Search for the cell housing the specified text and yield its [x, y] center coordinate. 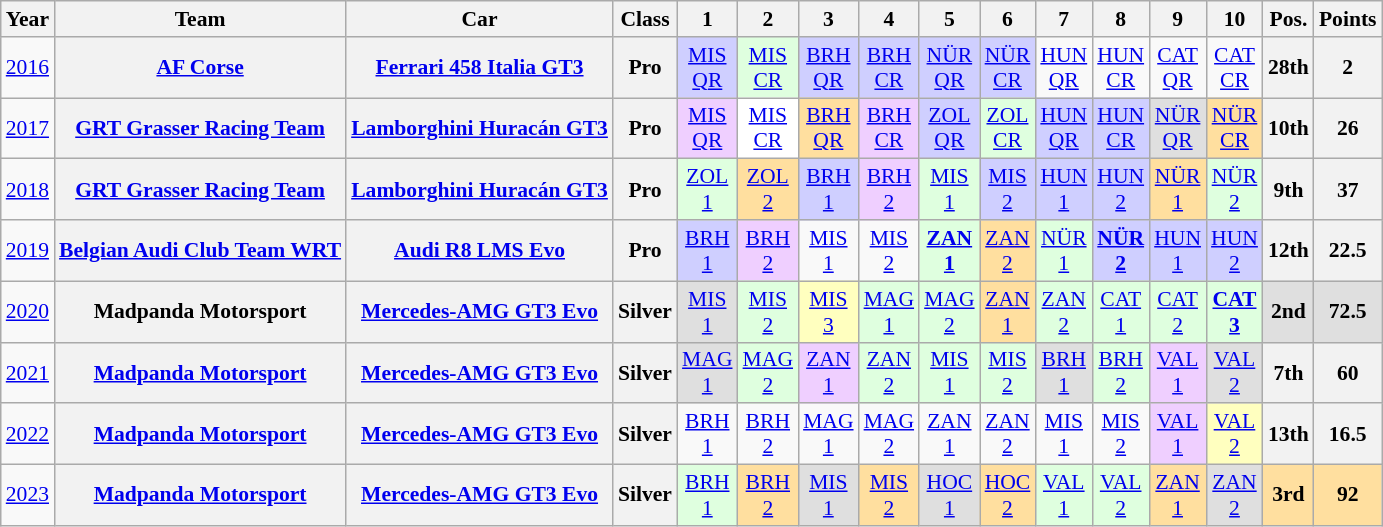
Class [645, 19]
CAT2 [1178, 312]
ZOLQR [950, 128]
HOC2 [1008, 496]
HOC1 [950, 496]
60 [1348, 372]
4 [890, 19]
2023 [28, 496]
CATCR [1234, 68]
2021 [28, 372]
MIS3 [828, 312]
10th [1288, 128]
2017 [28, 128]
26 [1348, 128]
Belgian Audi Club Team WRT [200, 250]
CAT1 [1120, 312]
2022 [28, 434]
13th [1288, 434]
ZOL1 [708, 190]
CAT3 [1234, 312]
3 [828, 19]
Team [200, 19]
92 [1348, 496]
9 [1178, 19]
Points [1348, 19]
9th [1288, 190]
28th [1288, 68]
AF Corse [200, 68]
Ferrari 458 Italia GT3 [480, 68]
12th [1288, 250]
22.5 [1348, 250]
2019 [28, 250]
ZOL2 [768, 190]
2016 [28, 68]
2020 [28, 312]
72.5 [1348, 312]
10 [1234, 19]
7 [1064, 19]
2nd [1288, 312]
Audi R8 LMS Evo [480, 250]
16.5 [1348, 434]
Pos. [1288, 19]
8 [1120, 19]
1 [708, 19]
2018 [28, 190]
3rd [1288, 496]
Year [28, 19]
5 [950, 19]
CATQR [1178, 68]
Car [480, 19]
7th [1288, 372]
37 [1348, 190]
6 [1008, 19]
ZOLCR [1008, 128]
